Return (X, Y) of the center of cell containing provided text 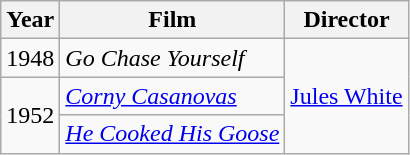
Year (30, 20)
He Cooked His Goose (172, 134)
Corny Casanovas (172, 96)
Jules White (346, 96)
Director (346, 20)
Go Chase Yourself (172, 58)
1952 (30, 115)
Film (172, 20)
1948 (30, 58)
